For the text-containing cell, return its midpoint in [x, y] coordinate format. 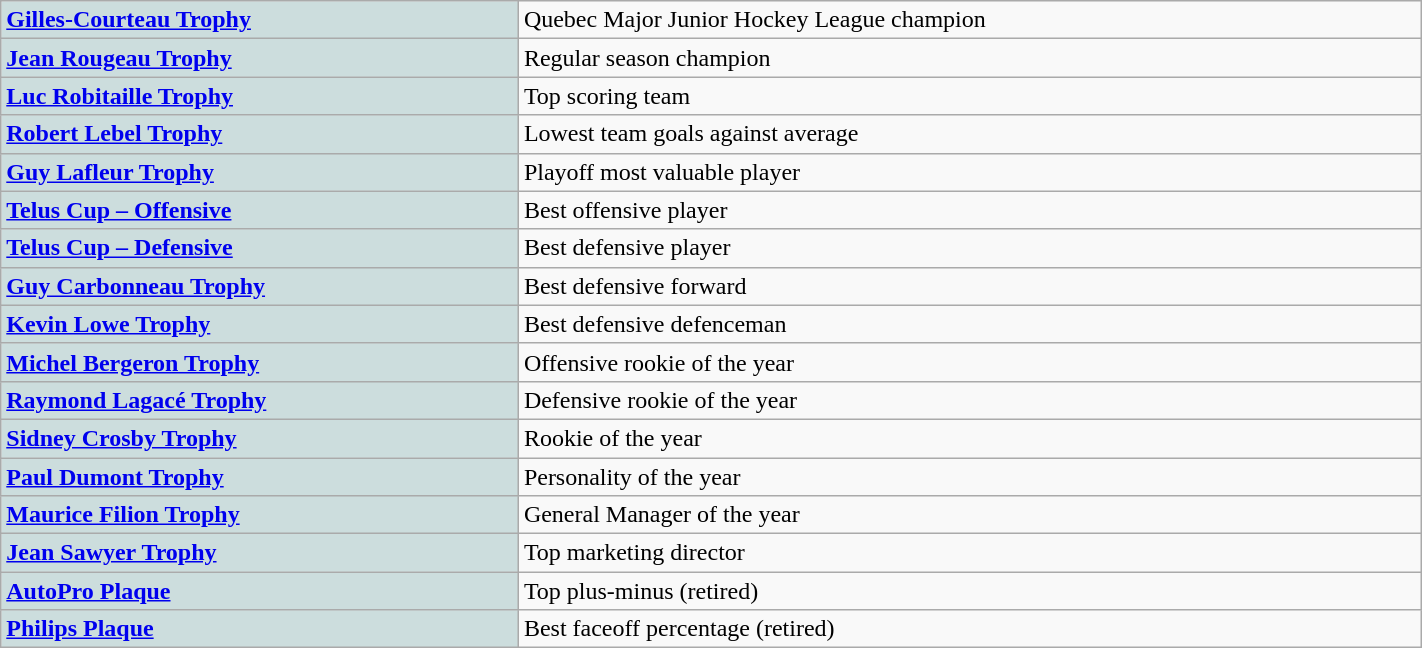
Telus Cup – Defensive [260, 248]
Guy Carbonneau Trophy [260, 286]
Quebec Major Junior Hockey League champion [970, 20]
Raymond Lagacé Trophy [260, 400]
Best defensive player [970, 248]
Guy Lafleur Trophy [260, 172]
Top scoring team [970, 96]
Robert Lebel Trophy [260, 134]
Best defensive defenceman [970, 324]
Lowest team goals against average [970, 134]
Best faceoff percentage (retired) [970, 629]
Maurice Filion Trophy [260, 515]
Jean Rougeau Trophy [260, 58]
Regular season champion [970, 58]
Telus Cup – Offensive [260, 210]
Top plus-minus (retired) [970, 591]
Michel Bergeron Trophy [260, 362]
Philips Plaque [260, 629]
Luc Robitaille Trophy [260, 96]
Personality of the year [970, 477]
Paul Dumont Trophy [260, 477]
Gilles-Courteau Trophy [260, 20]
AutoPro Plaque [260, 591]
Kevin Lowe Trophy [260, 324]
Rookie of the year [970, 438]
General Manager of the year [970, 515]
Offensive rookie of the year [970, 362]
Sidney Crosby Trophy [260, 438]
Jean Sawyer Trophy [260, 553]
Defensive rookie of the year [970, 400]
Playoff most valuable player [970, 172]
Best offensive player [970, 210]
Top marketing director [970, 553]
Best defensive forward [970, 286]
